Capture the cell that displays the provided text and extract its [x, y] central coordinate. 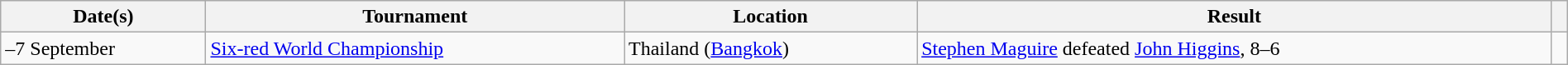
Location [770, 17]
Tournament [415, 17]
Result [1234, 17]
Stephen Maguire defeated John Higgins, 8–6 [1234, 48]
Thailand (Bangkok) [770, 48]
–7 September [103, 48]
Six-red World Championship [415, 48]
Date(s) [103, 17]
